Determine the (x, y) coordinate at the center of the cell enclosing the given text.  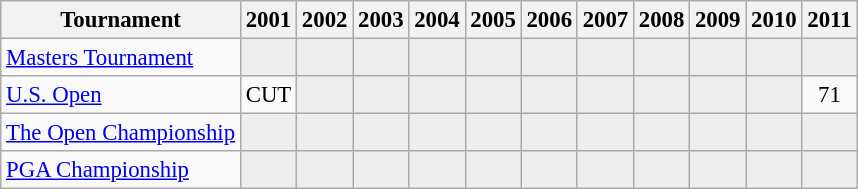
2001 (268, 20)
PGA Championship (121, 170)
Tournament (121, 20)
2008 (661, 20)
2003 (381, 20)
2005 (493, 20)
2011 (830, 20)
2010 (774, 20)
71 (830, 95)
2009 (718, 20)
The Open Championship (121, 133)
2007 (605, 20)
U.S. Open (121, 95)
Masters Tournament (121, 58)
2002 (325, 20)
2006 (549, 20)
2004 (437, 20)
CUT (268, 95)
